Return [X, Y] of the center of cell containing provided text 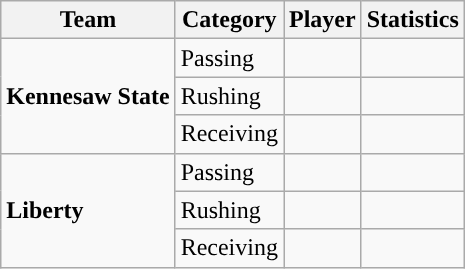
Statistics [412, 20]
Category [229, 20]
Liberty [88, 210]
Team [88, 20]
Player [323, 20]
Kennesaw State [88, 96]
